Search for the cell housing the specified text and yield its [X, Y] center coordinate. 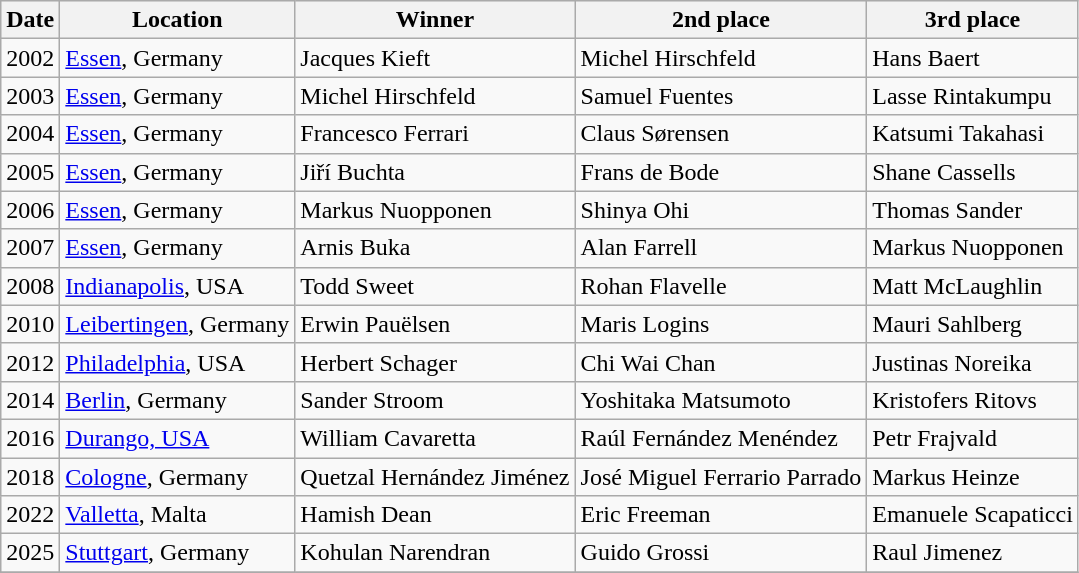
Date [30, 20]
Emanuele Scapaticci [973, 515]
2005 [30, 172]
Raul Jimenez [973, 553]
2022 [30, 515]
2018 [30, 477]
Todd Sweet [435, 286]
Kohulan Narendran [435, 553]
Stuttgart, Germany [178, 553]
2002 [30, 58]
Leibertingen, Germany [178, 324]
William Cavaretta [435, 438]
Francesco Ferrari [435, 134]
Durango, USA [178, 438]
Frans de Bode [721, 172]
Shane Cassells [973, 172]
Eric Freeman [721, 515]
3rd place [973, 20]
2014 [30, 400]
Indianapolis, USA [178, 286]
Kristofers Ritovs [973, 400]
2016 [30, 438]
2nd place [721, 20]
Claus Sørensen [721, 134]
Quetzal Hernández Jiménez [435, 477]
Markus Heinze [973, 477]
2008 [30, 286]
Hans Baert [973, 58]
Thomas Sander [973, 210]
Valletta, Malta [178, 515]
Petr Frajvald [973, 438]
Sander Stroom [435, 400]
Rohan Flavelle [721, 286]
Herbert Schager [435, 362]
Samuel Fuentes [721, 96]
Erwin Pauëlsen [435, 324]
Jiří Buchta [435, 172]
Berlin, Germany [178, 400]
Hamish Dean [435, 515]
Alan Farrell [721, 248]
Jacques Kieft [435, 58]
Raúl Fernández Menéndez [721, 438]
José Miguel Ferrario Parrado [721, 477]
Maris Logins [721, 324]
2004 [30, 134]
Guido Grossi [721, 553]
2025 [30, 553]
Cologne, Germany [178, 477]
Yoshitaka Matsumoto [721, 400]
Arnis Buka [435, 248]
2007 [30, 248]
Matt McLaughlin [973, 286]
Philadelphia, USA [178, 362]
Shinya Ohi [721, 210]
Winner [435, 20]
Chi Wai Chan [721, 362]
2003 [30, 96]
Katsumi Takahasi [973, 134]
Justinas Noreika [973, 362]
2012 [30, 362]
2006 [30, 210]
Mauri Sahlberg [973, 324]
Lasse Rintakumpu [973, 96]
2010 [30, 324]
Location [178, 20]
